Output the (x, y) coordinate of the center of the cell containing the given text.  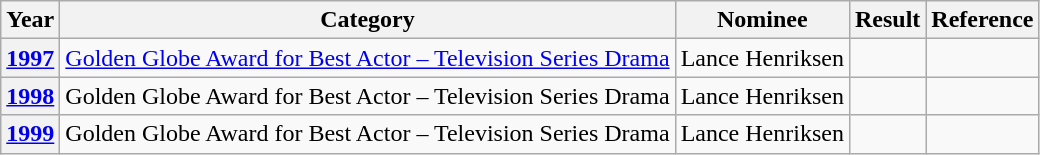
Result (887, 20)
Reference (982, 20)
1998 (30, 96)
Year (30, 20)
1997 (30, 58)
Nominee (762, 20)
Category (368, 20)
1999 (30, 134)
